Extract the [x, y] coordinate from the center of the cell holding the provided text.  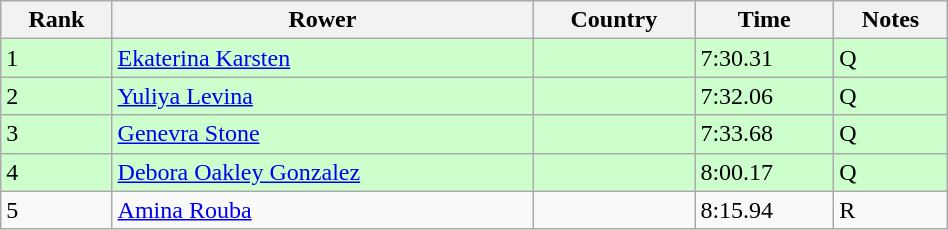
Time [764, 20]
7:33.68 [764, 134]
Notes [890, 20]
3 [56, 134]
Debora Oakley Gonzalez [322, 172]
5 [56, 210]
Genevra Stone [322, 134]
Yuliya Levina [322, 96]
1 [56, 58]
4 [56, 172]
R [890, 210]
7:30.31 [764, 58]
Rower [322, 20]
Ekaterina Karsten [322, 58]
8:15.94 [764, 210]
Rank [56, 20]
7:32.06 [764, 96]
Amina Rouba [322, 210]
2 [56, 96]
8:00.17 [764, 172]
Country [614, 20]
